Provide the (X, Y) coordinate of the cell's center where the given text is located.  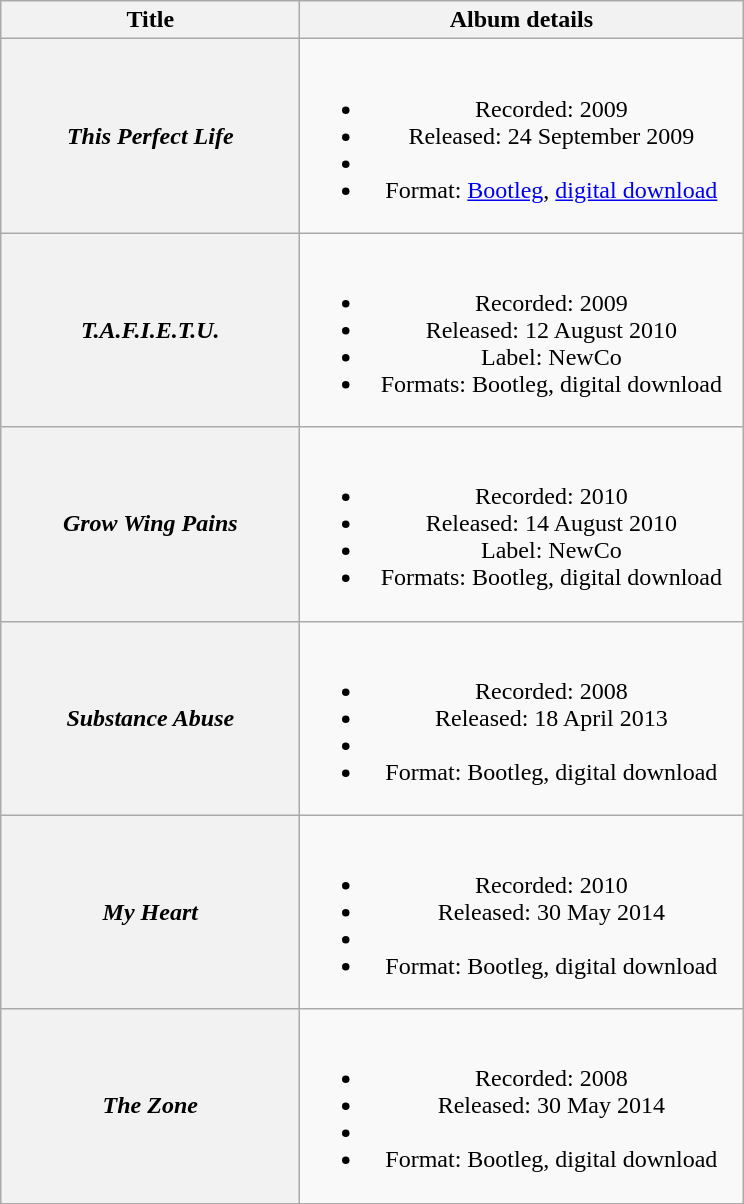
Album details (522, 20)
Title (150, 20)
T.A.F.I.E.T.U. (150, 330)
Recorded: 2010Released: 30 May 2014Format: Bootleg, digital download (522, 912)
Recorded: 2009Released: 12 August 2010Label: NewCoFormats: Bootleg, digital download (522, 330)
Grow Wing Pains (150, 524)
Recorded: 2008Released: 30 May 2014Format: Bootleg, digital download (522, 1106)
Recorded: 2008Released: 18 April 2013Format: Bootleg, digital download (522, 718)
This Perfect Life (150, 136)
Recorded: 2010Released: 14 August 2010Label: NewCoFormats: Bootleg, digital download (522, 524)
The Zone (150, 1106)
My Heart (150, 912)
Recorded: 2009Released: 24 September 2009Format: Bootleg, digital download (522, 136)
Substance Abuse (150, 718)
